Extract the (x, y) coordinate from the center of the cell holding the provided text.  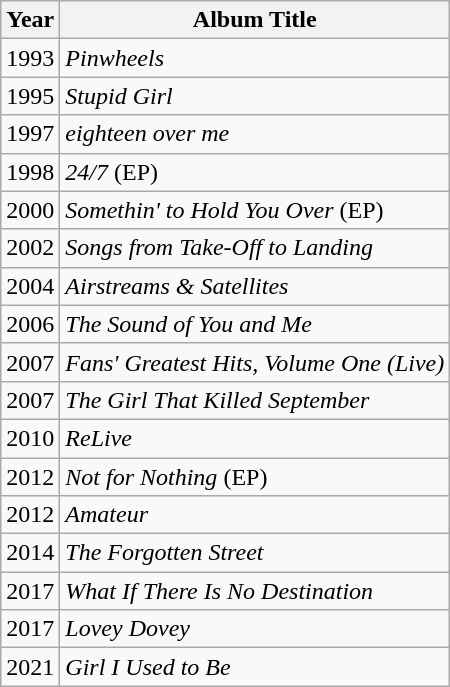
2000 (30, 210)
Fans' Greatest Hits, Volume One (Live) (255, 362)
2014 (30, 553)
2006 (30, 324)
Pinwheels (255, 58)
What If There Is No Destination (255, 591)
1993 (30, 58)
Lovey Dovey (255, 629)
ReLive (255, 438)
The Girl That Killed September (255, 400)
1997 (30, 134)
2010 (30, 438)
24/7 (EP) (255, 172)
1998 (30, 172)
Girl I Used to Be (255, 667)
eighteen over me (255, 134)
The Sound of You and Me (255, 324)
Amateur (255, 515)
2002 (30, 248)
The Forgotten Street (255, 553)
Songs from Take-Off to Landing (255, 248)
Airstreams & Satellites (255, 286)
1995 (30, 96)
Somethin' to Hold You Over (EP) (255, 210)
2021 (30, 667)
2004 (30, 286)
Stupid Girl (255, 96)
Not for Nothing (EP) (255, 477)
Year (30, 20)
Album Title (255, 20)
